Identify which cell holds the provided text, then report its [x, y] central coordinate. 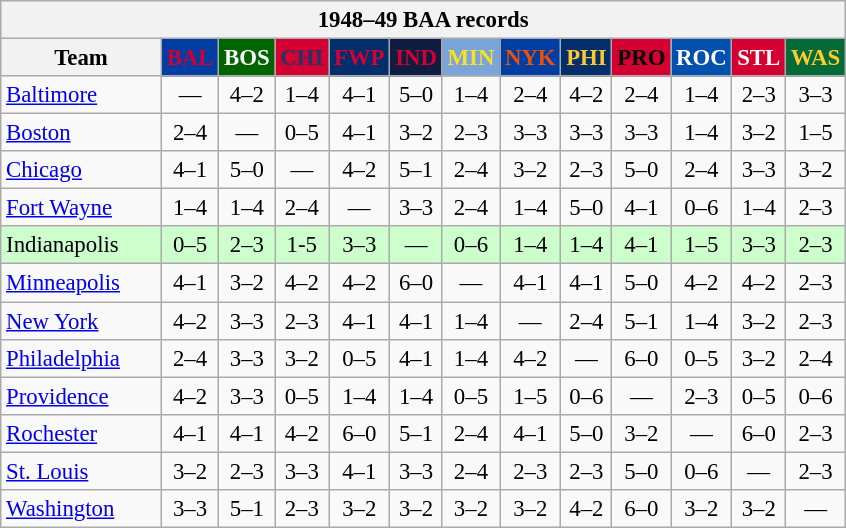
Indianapolis [82, 245]
BAL [190, 58]
Philadelphia [82, 358]
ROC [702, 58]
Providence [82, 396]
Baltimore [82, 95]
Team [82, 58]
PHI [586, 58]
Rochester [82, 433]
1948–49 BAA records [424, 20]
CHI [302, 58]
BOS [247, 58]
St. Louis [82, 471]
PRO [642, 58]
Fort Wayne [82, 208]
1-5 [302, 245]
FWP [360, 58]
Chicago [82, 170]
Minneapolis [82, 283]
Boston [82, 133]
New York [82, 321]
NYK [530, 58]
IND [416, 58]
WAS [816, 58]
MIN [470, 58]
Washington [82, 509]
STL [759, 58]
